Scan for the cell matching the given text and deliver its (x, y) coordinate at center. 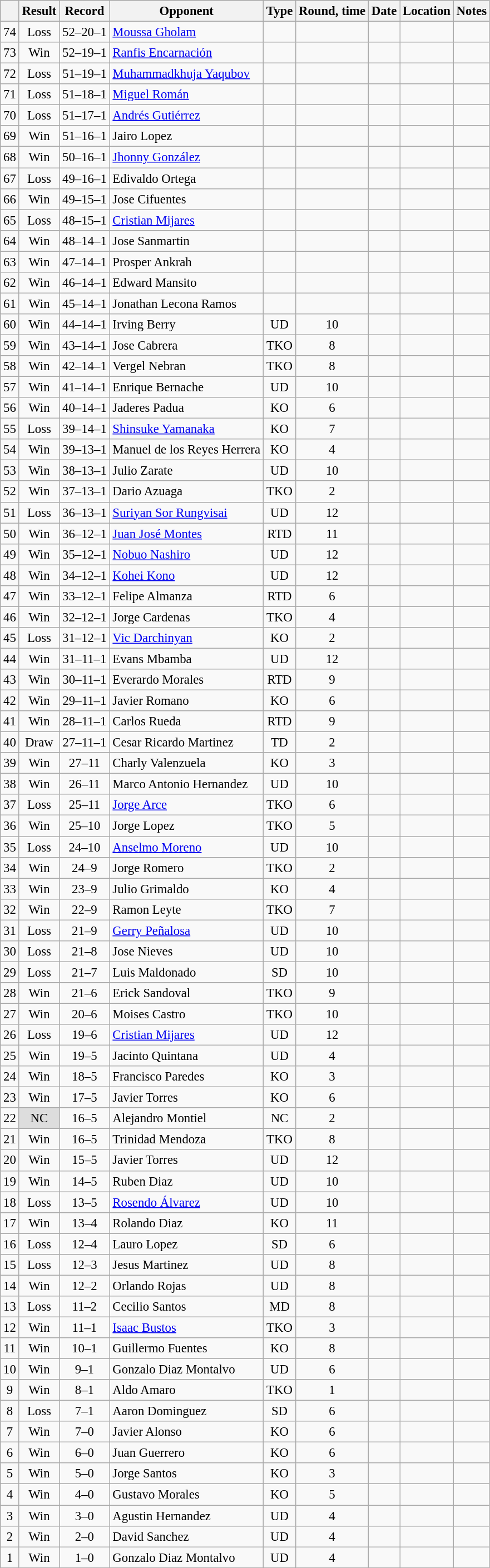
53 (10, 471)
Felipe Almanza (186, 596)
36 (10, 826)
20–6 (85, 1014)
21–7 (85, 972)
Andrés Gutiérrez (186, 116)
32 (10, 909)
Gerry Peñalosa (186, 930)
Jaderes Padua (186, 408)
68 (10, 157)
Rosendo Álvarez (186, 1202)
2–0 (85, 1536)
19–6 (85, 1035)
Alejandro Montiel (186, 1118)
Draw (39, 743)
Anselmo Moreno (186, 847)
10–1 (85, 1348)
44 (10, 659)
70 (10, 116)
Opponent (186, 11)
45 (10, 638)
Cecilio Santos (186, 1307)
45–14–1 (85, 303)
57 (10, 387)
8–1 (85, 1390)
30 (10, 952)
15 (10, 1265)
Jorge Cardenas (186, 617)
14–5 (85, 1181)
24–10 (85, 847)
Juan Guerrero (186, 1453)
24–9 (85, 868)
Record (85, 11)
Vergel Nebran (186, 366)
Suriyan Sor Rungvisai (186, 512)
63 (10, 262)
Juan José Montes (186, 534)
13 (10, 1307)
Carlos Rueda (186, 721)
39 (10, 763)
51–16–1 (85, 136)
71 (10, 94)
38–13–1 (85, 471)
50–16–1 (85, 157)
Moises Castro (186, 1014)
Charly Valenzuela (186, 763)
Gustavo Morales (186, 1495)
17 (10, 1223)
Ramon Leyte (186, 909)
Cesar Ricardo Martinez (186, 743)
33 (10, 889)
3–0 (85, 1516)
27–11–1 (85, 743)
22 (10, 1118)
20 (10, 1161)
37 (10, 805)
39–13–1 (85, 450)
25–11 (85, 805)
38 (10, 784)
Jonathan Lecona Ramos (186, 303)
36–12–1 (85, 534)
27–11 (85, 763)
51 (10, 512)
48–14–1 (85, 241)
30–11–1 (85, 680)
Trinidad Mendoza (186, 1139)
22–9 (85, 909)
27 (10, 1014)
31–12–1 (85, 638)
Miguel Román (186, 94)
Jesus Martinez (186, 1265)
18 (10, 1202)
Enrique Bernache (186, 387)
46–14–1 (85, 283)
Jorge Romero (186, 868)
Everardo Morales (186, 680)
4–0 (85, 1495)
Jose Sanmartin (186, 241)
29–11–1 (85, 701)
7–0 (85, 1432)
Jairo Lopez (186, 136)
21–6 (85, 993)
13–5 (85, 1202)
41–14–1 (85, 387)
Prosper Ankrah (186, 262)
73 (10, 53)
37–13–1 (85, 492)
44–14–1 (85, 325)
Jose Cabrera (186, 345)
Manuel de los Reyes Herrera (186, 450)
52–20–1 (85, 32)
33–12–1 (85, 596)
Jorge Santos (186, 1474)
29 (10, 972)
Jhonny González (186, 157)
21–9 (85, 930)
TD (279, 743)
58 (10, 366)
Javier Alonso (186, 1432)
42–14–1 (85, 366)
42 (10, 701)
40 (10, 743)
1–0 (85, 1557)
25 (10, 1056)
54 (10, 450)
15–5 (85, 1161)
62 (10, 283)
Marco Antonio Hernandez (186, 784)
55 (10, 429)
12–4 (85, 1244)
Kohei Kono (186, 575)
19 (10, 1181)
47–14–1 (85, 262)
11–2 (85, 1307)
47 (10, 596)
Nobuo Nashiro (186, 554)
Erick Sandoval (186, 993)
Jose Nieves (186, 952)
16 (10, 1244)
34 (10, 868)
48–15–1 (85, 220)
Round, time (333, 11)
43 (10, 680)
Date (384, 11)
Guillermo Fuentes (186, 1348)
26 (10, 1035)
7–1 (85, 1411)
25–10 (85, 826)
Muhammadkhuja Yaqubov (186, 74)
Agustin Hernandez (186, 1516)
39–14–1 (85, 429)
46 (10, 617)
34–12–1 (85, 575)
66 (10, 199)
Irving Berry (186, 325)
72 (10, 74)
Shinsuke Yamanaka (186, 429)
Ranfis Encarnación (186, 53)
59 (10, 345)
19–5 (85, 1056)
12–2 (85, 1286)
69 (10, 136)
13–4 (85, 1223)
50 (10, 534)
Isaac Bustos (186, 1327)
35 (10, 847)
41 (10, 721)
17–5 (85, 1098)
6–0 (85, 1453)
Ruben Diaz (186, 1181)
Result (39, 11)
Lauro Lopez (186, 1244)
12–3 (85, 1265)
60 (10, 325)
67 (10, 178)
28–11–1 (85, 721)
5–0 (85, 1474)
24 (10, 1077)
Jorge Lopez (186, 826)
MD (279, 1307)
Evans Mbamba (186, 659)
11–1 (85, 1327)
52–19–1 (85, 53)
51–19–1 (85, 74)
Rolando Diaz (186, 1223)
49–16–1 (85, 178)
31 (10, 930)
Francisco Paredes (186, 1077)
51–17–1 (85, 116)
Location (427, 11)
Luis Maldonado (186, 972)
Type (279, 11)
Aaron Dominguez (186, 1411)
Vic Darchinyan (186, 638)
Edward Mansito (186, 283)
28 (10, 993)
Julio Zarate (186, 471)
Aldo Amaro (186, 1390)
Jacinto Quintana (186, 1056)
Notes (472, 11)
36–13–1 (85, 512)
40–14–1 (85, 408)
49 (10, 554)
26–11 (85, 784)
74 (10, 32)
Moussa Gholam (186, 32)
49–15–1 (85, 199)
Dario Azuaga (186, 492)
31–11–1 (85, 659)
14 (10, 1286)
David Sanchez (186, 1536)
51–18–1 (85, 94)
61 (10, 303)
18–5 (85, 1077)
23–9 (85, 889)
43–14–1 (85, 345)
Javier Romano (186, 701)
21 (10, 1139)
52 (10, 492)
23 (10, 1098)
Orlando Rojas (186, 1286)
56 (10, 408)
64 (10, 241)
Julio Grimaldo (186, 889)
35–12–1 (85, 554)
Edivaldo Ortega (186, 178)
9–1 (85, 1370)
48 (10, 575)
Jorge Arce (186, 805)
21–8 (85, 952)
Jose Cifuentes (186, 199)
32–12–1 (85, 617)
65 (10, 220)
